Return the (X, Y) coordinate for the center point of the cell that contains the specified text.  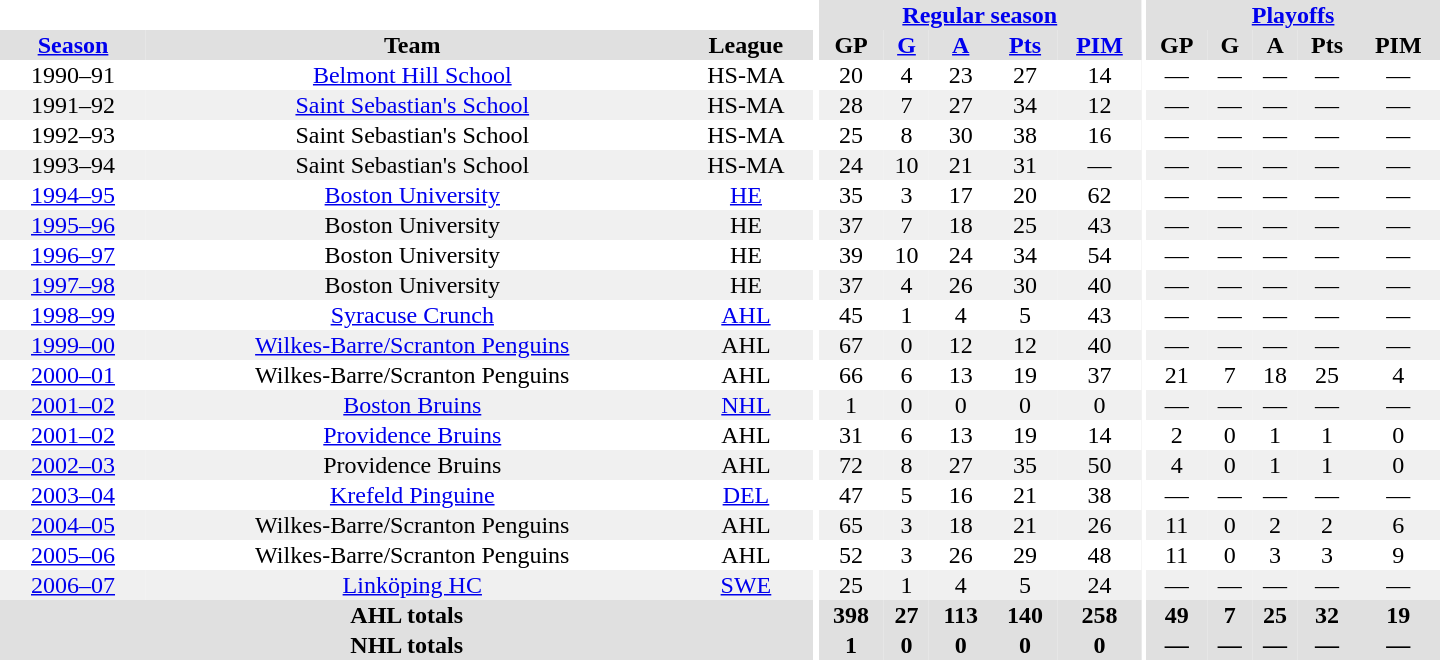
45 (850, 315)
258 (1100, 615)
28 (850, 105)
17 (960, 195)
2003–04 (73, 495)
47 (850, 495)
Syracuse Crunch (412, 315)
SWE (746, 585)
Linköping HC (412, 585)
140 (1024, 615)
1995–96 (73, 225)
66 (850, 375)
DEL (746, 495)
1991–92 (73, 105)
League (746, 45)
54 (1100, 255)
NHL (746, 405)
Boston Bruins (412, 405)
1992–93 (73, 135)
1997–98 (73, 285)
113 (960, 615)
1994–95 (73, 195)
50 (1100, 465)
23 (960, 75)
1990–91 (73, 75)
1998–99 (73, 315)
Belmont Hill School (412, 75)
32 (1328, 615)
72 (850, 465)
2000–01 (73, 375)
NHL totals (406, 645)
2002–03 (73, 465)
52 (850, 555)
Krefeld Pinguine (412, 495)
1993–94 (73, 165)
1996–97 (73, 255)
Season (73, 45)
2004–05 (73, 525)
49 (1176, 615)
2006–07 (73, 585)
65 (850, 525)
67 (850, 345)
1999–00 (73, 345)
Team (412, 45)
39 (850, 255)
62 (1100, 195)
48 (1100, 555)
398 (850, 615)
Regular season (980, 15)
9 (1398, 555)
AHL totals (406, 615)
Playoffs (1293, 15)
2005–06 (73, 555)
29 (1024, 555)
